Pinpoint the cell where the given text exists, returning its (x, y) midpoint coordinate. 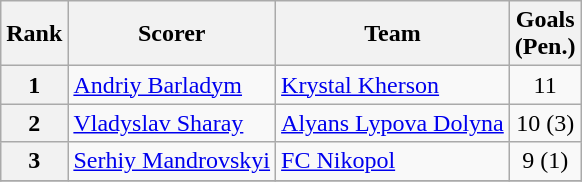
Vladyslav Sharay (172, 123)
Alyans Lypova Dolyna (393, 123)
2 (34, 123)
Serhiy Mandrovskyi (172, 161)
Scorer (172, 34)
3 (34, 161)
Krystal Kherson (393, 85)
1 (34, 85)
Andriy Barladym (172, 85)
9 (1) (545, 161)
FC Nikopol (393, 161)
11 (545, 85)
Team (393, 34)
10 (3) (545, 123)
Rank (34, 34)
Goals(Pen.) (545, 34)
